Output the (X, Y) coordinate of the center of the cell containing the given text.  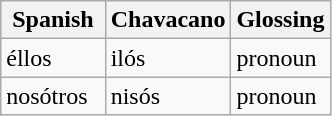
nisós (168, 96)
nosótros (53, 96)
Chavacano (168, 20)
éllos (53, 58)
Glossing (280, 20)
ilós (168, 58)
Spanish (53, 20)
